Return (x, y) of the center of cell containing provided text 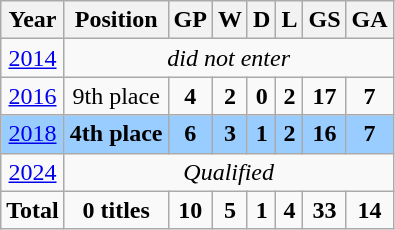
0 (261, 96)
Year (33, 20)
2016 (33, 96)
L (290, 20)
W (230, 20)
5 (230, 210)
D (261, 20)
33 (324, 210)
Position (116, 20)
GA (370, 20)
3 (230, 134)
17 (324, 96)
6 (190, 134)
did not enter (228, 58)
Total (33, 210)
9th place (116, 96)
10 (190, 210)
GS (324, 20)
GP (190, 20)
0 titles (116, 210)
16 (324, 134)
2024 (33, 172)
Qualified (228, 172)
2014 (33, 58)
14 (370, 210)
2018 (33, 134)
4th place (116, 134)
